Scan for the cell matching the given text and deliver its [x, y] coordinate at center. 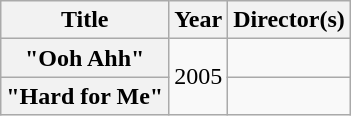
"Ooh Ahh" [85, 58]
2005 [198, 77]
Year [198, 20]
Director(s) [290, 20]
"Hard for Me" [85, 96]
Title [85, 20]
